Extract the (X, Y) coordinate from the center of the cell holding the provided text.  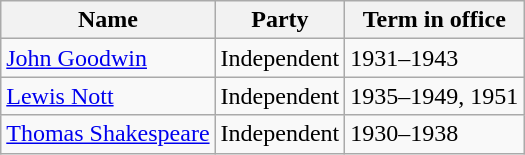
John Goodwin (108, 58)
Term in office (434, 20)
Thomas Shakespeare (108, 134)
1931–1943 (434, 58)
Lewis Nott (108, 96)
1930–1938 (434, 134)
Party (280, 20)
Name (108, 20)
1935–1949, 1951 (434, 96)
